Return [x, y] of the center of cell containing provided text 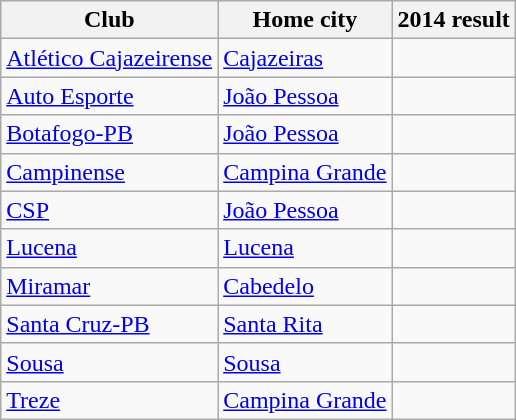
Club [110, 20]
Treze [110, 400]
2014 result [454, 20]
CSP [110, 210]
Home city [305, 20]
Botafogo-PB [110, 134]
Cabedelo [305, 286]
Cajazeiras [305, 58]
Campinense [110, 172]
Auto Esporte [110, 96]
Santa Rita [305, 324]
Atlético Cajazeirense [110, 58]
Miramar [110, 286]
Santa Cruz-PB [110, 324]
